Determine the [x, y] coordinate at the center of the cell enclosing the given text.  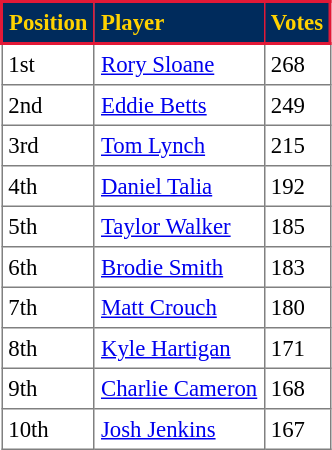
215 [298, 145]
167 [298, 429]
168 [298, 388]
10th [48, 429]
Josh Jenkins [179, 429]
Player [179, 23]
2nd [48, 105]
268 [298, 64]
Matt Crouch [179, 307]
Votes [298, 23]
7th [48, 307]
5th [48, 226]
192 [298, 186]
Tom Lynch [179, 145]
Daniel Talia [179, 186]
Position [48, 23]
Brodie Smith [179, 267]
185 [298, 226]
1st [48, 64]
9th [48, 388]
4th [48, 186]
171 [298, 348]
183 [298, 267]
180 [298, 307]
3rd [48, 145]
Charlie Cameron [179, 388]
Taylor Walker [179, 226]
Rory Sloane [179, 64]
Kyle Hartigan [179, 348]
249 [298, 105]
8th [48, 348]
Eddie Betts [179, 105]
6th [48, 267]
